Determine the (X, Y) coordinate at the center of the cell enclosing the given text.  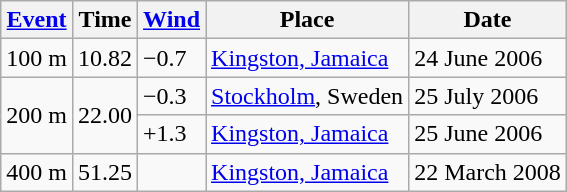
25 June 2006 (488, 134)
200 m (37, 115)
22 March 2008 (488, 172)
Time (104, 20)
−0.7 (172, 58)
Date (488, 20)
100 m (37, 58)
Event (37, 20)
24 June 2006 (488, 58)
Wind (172, 20)
Stockholm, Sweden (308, 96)
51.25 (104, 172)
Place (308, 20)
+1.3 (172, 134)
−0.3 (172, 96)
22.00 (104, 115)
10.82 (104, 58)
25 July 2006 (488, 96)
400 m (37, 172)
